Provide the [x, y] coordinate of the cell's center where the given text is located.  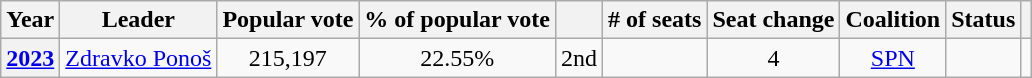
2nd [578, 58]
Coalition [893, 20]
215,197 [288, 58]
2023 [30, 58]
4 [774, 58]
Status [984, 20]
# of seats [655, 20]
Popular vote [288, 20]
SPN [893, 58]
% of popular vote [458, 20]
Seat change [774, 20]
22.55% [458, 58]
Year [30, 20]
Zdravko Ponoš [138, 58]
Leader [138, 20]
